Return [x, y] of the center of cell containing provided text 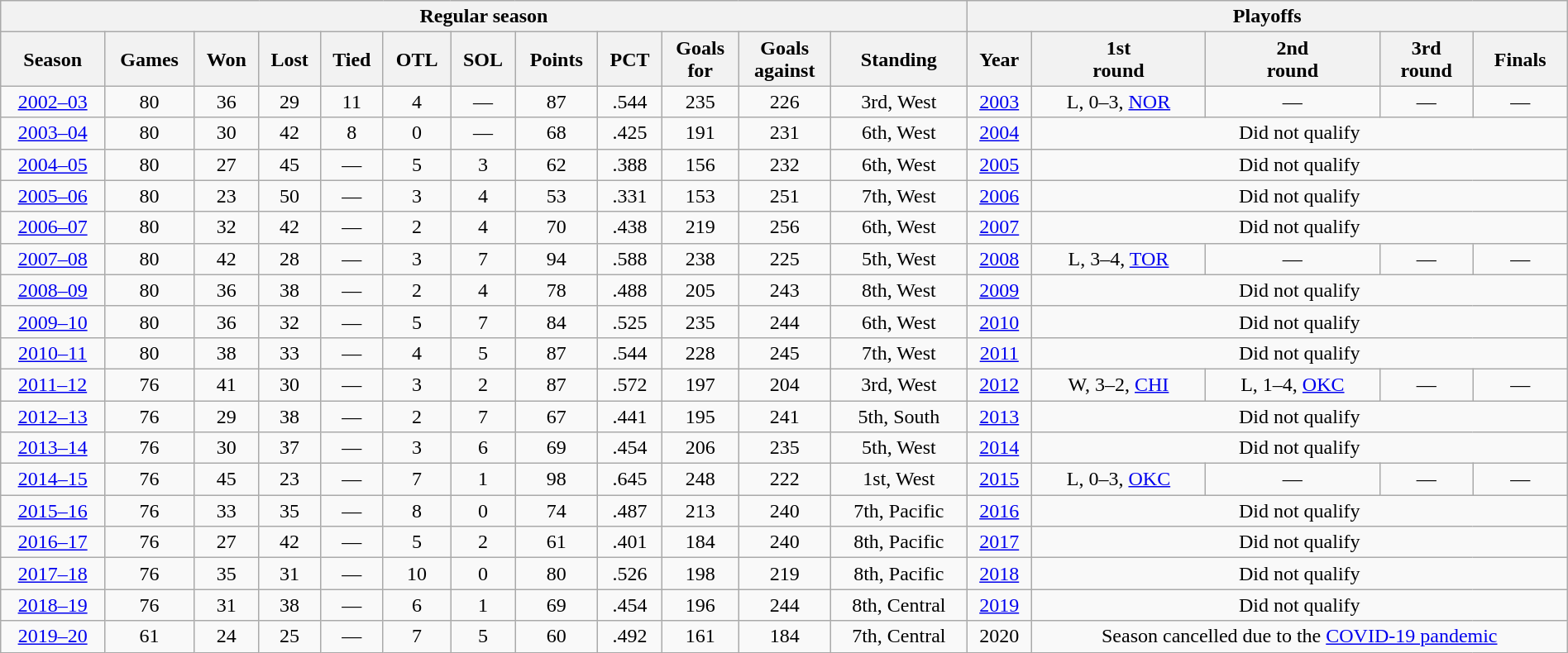
.441 [629, 416]
2014–15 [53, 479]
53 [556, 196]
222 [785, 479]
2017–18 [53, 574]
Regular season [484, 17]
2004–05 [53, 164]
Games [150, 60]
8th, Central [900, 605]
L, 3–4, TOR [1118, 259]
1st, West [900, 479]
238 [700, 259]
Finals [1520, 60]
74 [556, 511]
2010–11 [53, 353]
.588 [629, 259]
Won [227, 60]
2003 [999, 102]
197 [700, 384]
94 [556, 259]
2002–03 [53, 102]
2007–08 [53, 259]
2019 [999, 605]
228 [700, 353]
2016 [999, 511]
Standing [900, 60]
206 [700, 448]
Tied [351, 60]
248 [700, 479]
1stround [1118, 60]
.525 [629, 322]
2009–10 [53, 322]
161 [700, 636]
153 [700, 196]
156 [700, 164]
98 [556, 479]
2011 [999, 353]
Playoffs [1267, 17]
198 [700, 574]
67 [556, 416]
2009 [999, 290]
2015–16 [53, 511]
PCT [629, 60]
Season cancelled due to the COVID-19 pandemic [1299, 636]
241 [785, 416]
232 [785, 164]
205 [700, 290]
2006 [999, 196]
.388 [629, 164]
204 [785, 384]
2012–13 [53, 416]
70 [556, 227]
Season [53, 60]
2016–17 [53, 542]
Points [556, 60]
Goalsfor [700, 60]
2010 [999, 322]
2006–07 [53, 227]
5th, South [900, 416]
.492 [629, 636]
251 [785, 196]
2011–12 [53, 384]
62 [556, 164]
231 [785, 133]
7th, Central [900, 636]
10 [417, 574]
41 [227, 384]
25 [289, 636]
2015 [999, 479]
.401 [629, 542]
84 [556, 322]
.526 [629, 574]
50 [289, 196]
28 [289, 259]
2013 [999, 416]
SOL [483, 60]
256 [785, 227]
191 [700, 133]
24 [227, 636]
Goalsagainst [785, 60]
78 [556, 290]
2017 [999, 542]
2005 [999, 164]
2020 [999, 636]
.331 [629, 196]
.645 [629, 479]
2008–09 [53, 290]
2003–04 [53, 133]
2005–06 [53, 196]
2008 [999, 259]
2014 [999, 448]
L, 0–3, OKC [1118, 479]
60 [556, 636]
37 [289, 448]
.488 [629, 290]
2013–14 [53, 448]
11 [351, 102]
226 [785, 102]
68 [556, 133]
.438 [629, 227]
8th, West [900, 290]
2012 [999, 384]
3rdround [1426, 60]
2004 [999, 133]
225 [785, 259]
L, 0–3, NOR [1118, 102]
Lost [289, 60]
243 [785, 290]
245 [785, 353]
2019–20 [53, 636]
7th, Pacific [900, 511]
.425 [629, 133]
2007 [999, 227]
OTL [417, 60]
.487 [629, 511]
213 [700, 511]
2ndround [1293, 60]
195 [700, 416]
.572 [629, 384]
196 [700, 605]
2018–19 [53, 605]
Year [999, 60]
2018 [999, 574]
W, 3–2, CHI [1118, 384]
L, 1–4, OKC [1293, 384]
